Locate the cell with the specified text and output its (x, y) center coordinate. 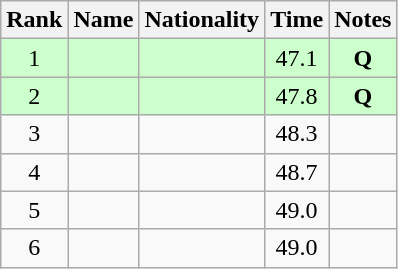
48.7 (297, 172)
48.3 (297, 134)
2 (34, 96)
Nationality (202, 20)
47.8 (297, 96)
4 (34, 172)
Rank (34, 20)
Name (104, 20)
1 (34, 58)
Time (297, 20)
Notes (363, 20)
47.1 (297, 58)
5 (34, 210)
3 (34, 134)
6 (34, 248)
